From the cell containing the given text, extract its center point as (x, y) coordinate. 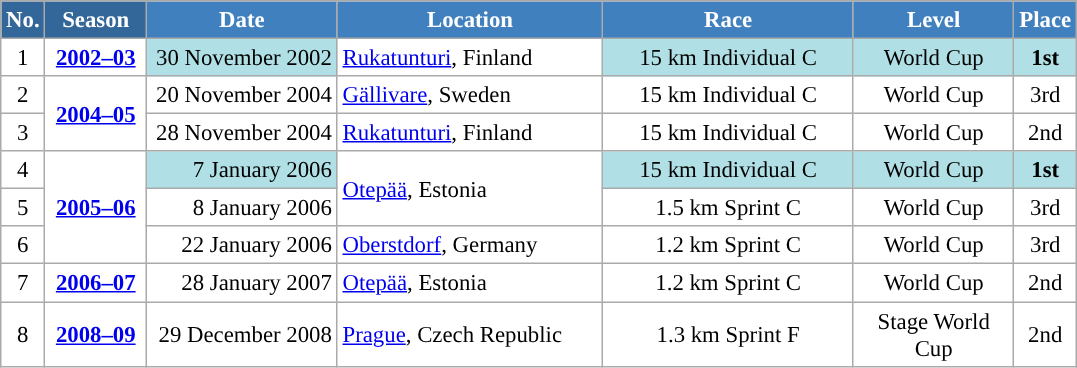
Prague, Czech Republic (470, 334)
1 (23, 58)
8 January 2006 (242, 208)
5 (23, 208)
30 November 2002 (242, 58)
29 December 2008 (242, 334)
Location (470, 20)
2004–05 (96, 114)
7 January 2006 (242, 170)
20 November 2004 (242, 95)
1.3 km Sprint F (728, 334)
Date (242, 20)
1.5 km Sprint C (728, 208)
28 January 2007 (242, 283)
3 (23, 133)
4 (23, 170)
Oberstdorf, Germany (470, 245)
22 January 2006 (242, 245)
Stage World Cup (934, 334)
2 (23, 95)
7 (23, 283)
Season (96, 20)
2008–09 (96, 334)
2005–06 (96, 208)
8 (23, 334)
Gällivare, Sweden (470, 95)
2002–03 (96, 58)
6 (23, 245)
Level (934, 20)
Place (1045, 20)
Race (728, 20)
No. (23, 20)
2006–07 (96, 283)
28 November 2004 (242, 133)
